Return (x, y) of the center of cell containing provided text 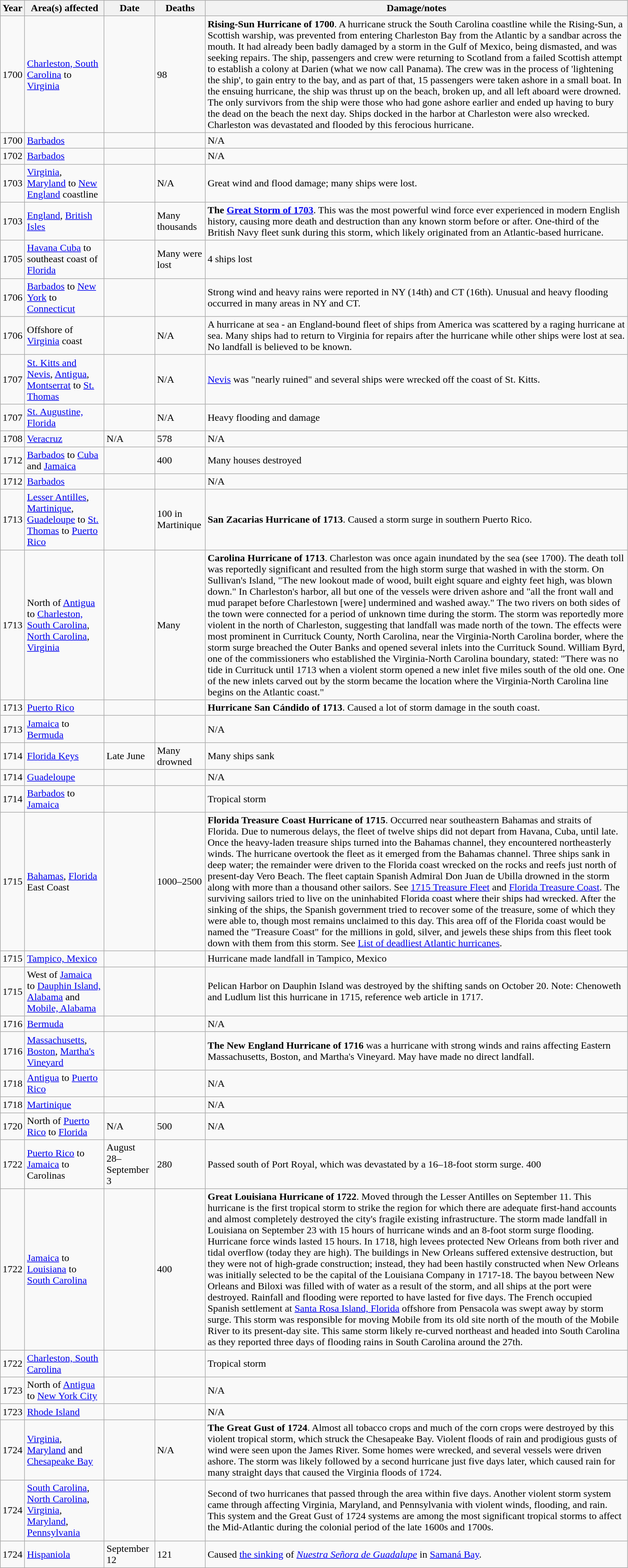
Jamaica to Louisiana to South Carolina (65, 1270)
Damage/notes (416, 8)
Barbados to Jamaica (65, 798)
Many ships sank (416, 756)
Deaths (180, 8)
West of Jamaica to Dauphin Island, Alabama and Mobile, Alabama (65, 991)
Strong wind and heavy rains were reported in NY (14th) and CT (16th). Unusual and heavy flooding occurred in many areas in NY and CT. (416, 297)
Many drowned (180, 756)
98 (180, 75)
Florida Keys (65, 756)
Havana Cuba to southeast coast of Florida (65, 259)
280 (180, 1165)
Tampico, Mexico (65, 959)
Many houses destroyed (416, 460)
Bermuda (65, 1024)
1708 (12, 439)
121 (180, 1554)
North of Puerto Rico to Florida (65, 1126)
Veracruz (65, 439)
Virginia, Maryland and Chesapeake Bay (65, 1450)
Hispaniola (65, 1554)
Barbados to New York to Connecticut (65, 297)
1000–2500 (180, 881)
Barbados to Cuba and Jamaica (65, 460)
Virginia, Maryland to New England coastline (65, 183)
Puerto Rico to Jamaica to Carolinas (65, 1165)
Martinique (65, 1105)
578 (180, 439)
St. Kitts and Nevis, Antigua, Montserrat to St. Thomas (65, 379)
September 12 (130, 1554)
Year (12, 8)
Offshore of Virginia coast (65, 335)
Date (130, 8)
Many were lost (180, 259)
Area(s) affected (65, 8)
Guadeloupe (65, 777)
Hurricane made landfall in Tampico, Mexico (416, 959)
Many (180, 625)
Rhode Island (65, 1412)
Caused the sinking of Nuestra Señora de Guadalupe in Samaná Bay. (416, 1554)
Charleston, South Carolina to Virginia (65, 75)
Antigua to Puerto Rico (65, 1083)
100 in Martinique (180, 520)
1720 (12, 1126)
4 ships lost (416, 259)
England, British Isles (65, 221)
1705 (12, 259)
1702 (12, 156)
Nevis was "nearly ruined" and several ships were wrecked off the coast of St. Kitts. (416, 379)
St. Augustine, Florida (65, 417)
August 28–September 3 (130, 1165)
Lesser Antilles, Martinique, Guadeloupe to St. Thomas to Puerto Rico (65, 520)
North of Antigua to Charleston, South Carolina, North Carolina, Virginia (65, 625)
Jamaica to Bermuda (65, 729)
Great wind and flood damage; many ships were lost. (416, 183)
San Zacarias Hurricane of 1713. Caused a storm surge in southern Puerto Rico. (416, 520)
Late June (130, 756)
South Carolina, North Carolina, Virginia, Maryland, Pennsylvania (65, 1510)
Puerto Rico (65, 708)
Heavy flooding and damage (416, 417)
North of Antigua to New York City (65, 1391)
Passed south of Port Royal, which was devastated by a 16–18-foot storm surge. 400 (416, 1165)
Massachusetts, Boston, Martha's Vineyard (65, 1051)
Hurricane San Cándido of 1713. Caused a lot of storm damage in the south coast. (416, 708)
500 (180, 1126)
Many thousands (180, 221)
Charleston, South Carolina (65, 1363)
Bahamas, Florida East Coast (65, 881)
